Detect which cell encompasses the target text, then output its (x, y) center coordinate. 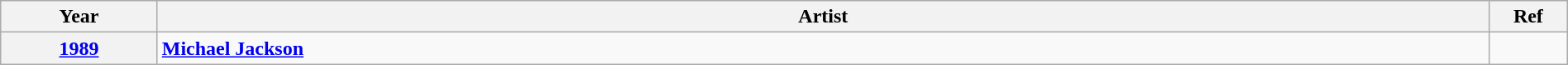
Year (79, 17)
Ref (1528, 17)
1989 (79, 48)
Artist (823, 17)
Michael Jackson (823, 48)
